From the cell containing the given text, extract its center point as (x, y) coordinate. 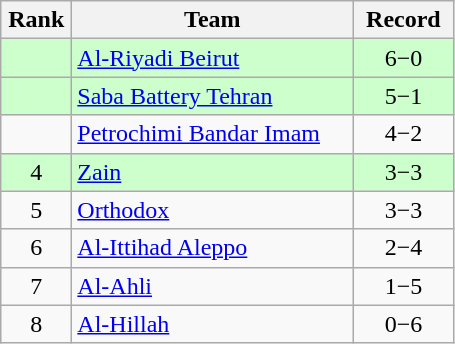
Petrochimi Bandar Imam (212, 134)
Rank (36, 20)
Record (404, 20)
6 (36, 248)
1−5 (404, 286)
Al-Hillah (212, 324)
Al-Ahli (212, 286)
Al-Riyadi Beirut (212, 58)
Zain (212, 172)
5−1 (404, 96)
Orthodox (212, 210)
6−0 (404, 58)
Team (212, 20)
7 (36, 286)
Saba Battery Tehran (212, 96)
Al-Ittihad Aleppo (212, 248)
2−4 (404, 248)
5 (36, 210)
0−6 (404, 324)
4−2 (404, 134)
8 (36, 324)
4 (36, 172)
